Search for the cell housing the specified text and yield its [X, Y] center coordinate. 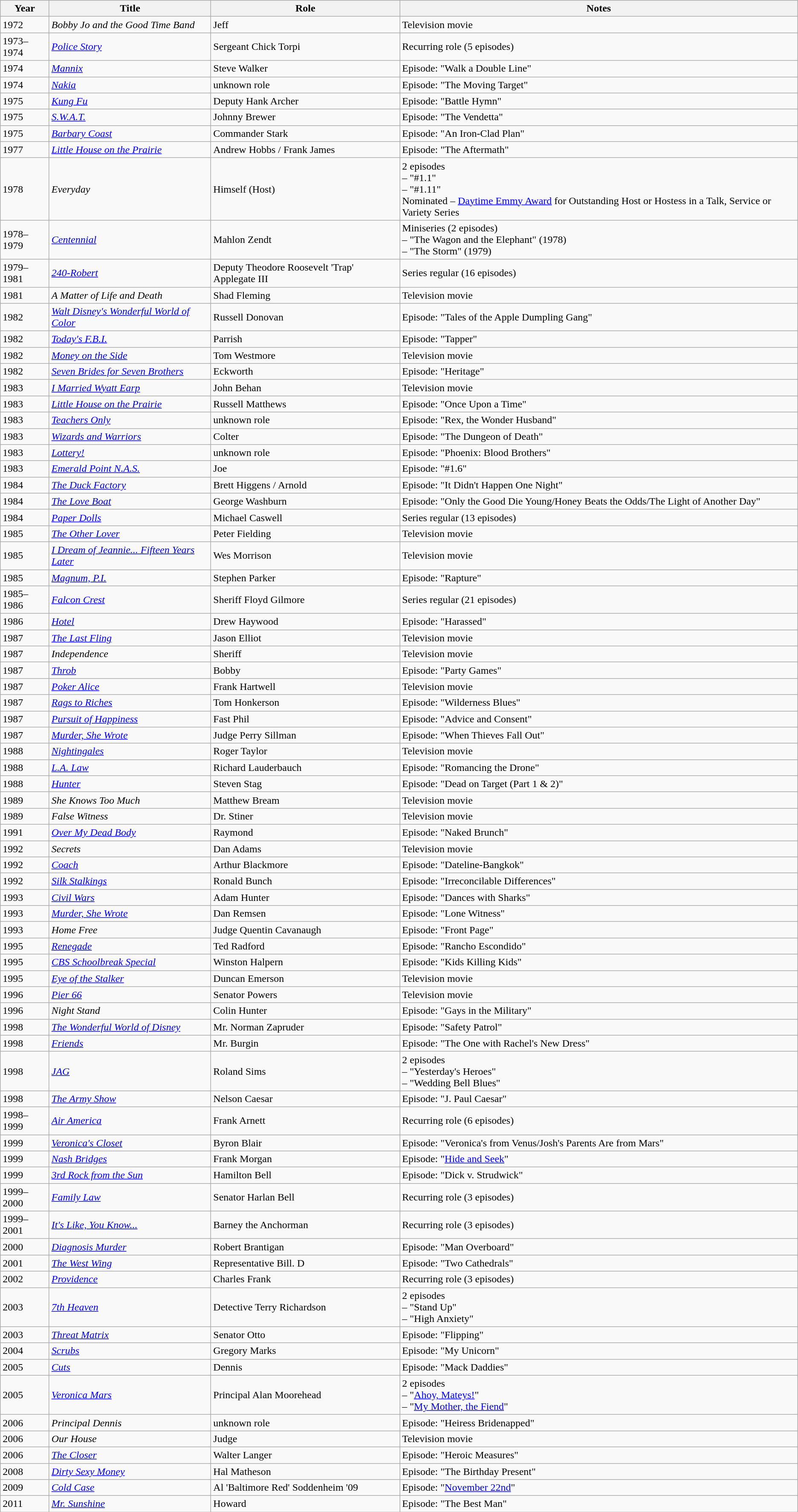
1981 [25, 295]
1999–2001 [25, 1225]
Nakia [130, 85]
Detective Terry Richardson [305, 1307]
Nelson Caesar [305, 1099]
Mr. Sunshine [130, 1504]
Episode: "The Moving Target" [598, 85]
Magnum, P.I. [130, 577]
Veronica Mars [130, 1395]
Steve Walker [305, 69]
Episode: "Safety Patrol" [598, 1027]
Dennis [305, 1367]
Judge Perry Sillman [305, 735]
2002 [25, 1279]
Stephen Parker [305, 577]
Episode: "November 22nd" [598, 1488]
Russell Donovan [305, 317]
John Behan [305, 388]
Barney the Anchorman [305, 1225]
Wizards and Warriors [130, 436]
Falcon Crest [130, 600]
Bobby [305, 670]
Episode: "Party Games" [598, 670]
Cold Case [130, 1488]
Matthew Bream [305, 800]
Episode: "The Birthday Present" [598, 1472]
Episode: "Advice and Consent" [598, 719]
1998–1999 [25, 1121]
The Army Show [130, 1099]
Episode: "My Unicorn" [598, 1351]
Episode: "Dances with Sharks" [598, 897]
Dan Remsen [305, 914]
Steven Stag [305, 784]
Pursuit of Happiness [130, 719]
Mr. Burgin [305, 1043]
Andrew Hobbs / Frank James [305, 150]
2004 [25, 1351]
Episode: "It Didn't Happen One Night" [598, 485]
Frank Hartwell [305, 687]
Miniseries (2 episodes)– "The Wagon and the Elephant" (1978)– "The Storm" (1979) [598, 239]
1986 [25, 622]
The Duck Factory [130, 485]
Nightingales [130, 751]
Judge [305, 1439]
Joe [305, 469]
Episode: "Rex, the Wonder Husband" [598, 420]
Threat Matrix [130, 1335]
Episode: "Harassed" [598, 622]
Centennial [130, 239]
Richard Lauderbauch [305, 768]
Jeff [305, 25]
Nash Bridges [130, 1159]
JAG [130, 1071]
A Matter of Life and Death [130, 295]
Rags to Riches [130, 703]
1973–1974 [25, 47]
Commander Stark [305, 133]
Episode: "Heritage" [598, 372]
Eye of the Stalker [130, 978]
Senator Powers [305, 995]
Poker Alice [130, 687]
Robert Brantigan [305, 1247]
Frank Morgan [305, 1159]
Mahlon Zendt [305, 239]
Frank Arnett [305, 1121]
It's Like, You Know... [130, 1225]
2000 [25, 1247]
2 episodes– "Yesterday's Heroes"– "Wedding Bell Blues" [598, 1071]
2 episodes– "Stand Up"– "High Anxiety" [598, 1307]
Friends [130, 1043]
Dr. Stiner [305, 816]
Ted Radford [305, 946]
Peter Fielding [305, 534]
Jason Elliot [305, 638]
I Dream of Jeannie... Fifteen Years Later [130, 556]
The Other Lover [130, 534]
George Washburn [305, 501]
Representative Bill. D [305, 1263]
Emerald Point N.A.S. [130, 469]
2 episodes– "Ahoy, Mateys!"– "My Mother, the Fiend" [598, 1395]
Coach [130, 865]
Air America [130, 1121]
Mr. Norman Zapruder [305, 1027]
1978 [25, 189]
Episode: "#1.6" [598, 469]
Series regular (21 episodes) [598, 600]
Brett Higgens / Arnold [305, 485]
Episode: "The Vendetta" [598, 117]
Walter Langer [305, 1455]
7th Heaven [130, 1307]
Episode: "The Aftermath" [598, 150]
Seven Brides for Seven Brothers [130, 372]
Secrets [130, 848]
2 episodes– "#1.1"– "#1.11"Nominated – Daytime Emmy Award for Outstanding Host or Hostess in a Talk, Service or Variety Series [598, 189]
Kung Fu [130, 101]
Shad Fleming [305, 295]
Recurring role (6 episodes) [598, 1121]
False Witness [130, 816]
Episode: "Heiress Bridenapped" [598, 1423]
Howard [305, 1504]
Episode: "The Best Man" [598, 1504]
2011 [25, 1504]
The West Wing [130, 1263]
Night Stand [130, 1011]
Hunter [130, 784]
Sheriff Floyd Gilmore [305, 600]
Al 'Baltimore Red' Soddenheim '09 [305, 1488]
Episode: "Heroic Measures" [598, 1455]
Episode: "Two Cathedrals" [598, 1263]
Episode: "Tapper" [598, 339]
Episode: "Mack Daddies" [598, 1367]
Cuts [130, 1367]
Episode: "Flipping" [598, 1335]
Episode: "Phoenix: Blood Brothers" [598, 453]
1978–1979 [25, 239]
Hamilton Bell [305, 1175]
The Love Boat [130, 501]
Police Story [130, 47]
Senator Harlan Bell [305, 1197]
Barbary Coast [130, 133]
Family Law [130, 1197]
2001 [25, 1263]
1991 [25, 832]
2009 [25, 1488]
Episode: "The Dungeon of Death" [598, 436]
Notes [598, 9]
Episode: "Once Upon a Time" [598, 404]
Drew Haywood [305, 622]
Deputy Hank Archer [305, 101]
Tom Honkerson [305, 703]
Title [130, 9]
Johnny Brewer [305, 117]
Civil Wars [130, 897]
Teachers Only [130, 420]
Role [305, 9]
Russell Matthews [305, 404]
Colter [305, 436]
Principal Dennis [130, 1423]
Adam Hunter [305, 897]
Episode: "Rapture" [598, 577]
She Knows Too Much [130, 800]
Silk Stalkings [130, 881]
Episode: "Dead on Target (Part 1 & 2)" [598, 784]
Providence [130, 1279]
Principal Alan Moorehead [305, 1395]
Episode: "J. Paul Caesar" [598, 1099]
2008 [25, 1472]
Wes Morrison [305, 556]
Mannix [130, 69]
Byron Blair [305, 1143]
Deputy Theodore Roosevelt 'Trap' Applegate III [305, 273]
Year [25, 9]
Episode: "Walk a Double Line" [598, 69]
1979–1981 [25, 273]
Episode: "The One with Rachel's New Dress" [598, 1043]
Walt Disney's Wonderful World of Color [130, 317]
1977 [25, 150]
Dirty Sexy Money [130, 1472]
Everyday [130, 189]
Judge Quentin Cavanaugh [305, 930]
CBS Schoolbreak Special [130, 962]
Money on the Side [130, 355]
Dan Adams [305, 848]
Episode: "Battle Hymn" [598, 101]
Veronica's Closet [130, 1143]
Gregory Marks [305, 1351]
Episode: "Dick v. Strudwick" [598, 1175]
Recurring role (5 episodes) [598, 47]
Throb [130, 670]
1972 [25, 25]
Renegade [130, 946]
Episode: "Dateline-Bangkok" [598, 865]
3rd Rock from the Sun [130, 1175]
Roger Taylor [305, 751]
Episode: "Front Page" [598, 930]
1985–1986 [25, 600]
Hotel [130, 622]
Sergeant Chick Torpi [305, 47]
Scrubs [130, 1351]
Episode: "Man Overboard" [598, 1247]
Episode: "Irreconcilable Differences" [598, 881]
The Last Fling [130, 638]
L.A. Law [130, 768]
Ronald Bunch [305, 881]
Series regular (16 episodes) [598, 273]
Arthur Blackmore [305, 865]
Raymond [305, 832]
Fast Phil [305, 719]
The Wonderful World of Disney [130, 1027]
Today's F.B.I. [130, 339]
Episode: "Rancho Escondido" [598, 946]
Episode: "Gays in the Military" [598, 1011]
Senator Otto [305, 1335]
Duncan Emerson [305, 978]
Episode: "Tales of the Apple Dumpling Gang" [598, 317]
Episode: "Veronica's from Venus/Josh's Parents Are from Mars" [598, 1143]
Episode: "Naked Brunch" [598, 832]
240-Robert [130, 273]
Himself (Host) [305, 189]
Pier 66 [130, 995]
Series regular (13 episodes) [598, 517]
Episode: "Romancing the Drone" [598, 768]
Tom Westmore [305, 355]
Roland Sims [305, 1071]
Over My Dead Body [130, 832]
Sheriff [305, 654]
Episode: "Wilderness Blues" [598, 703]
Eckworth [305, 372]
Our House [130, 1439]
1999–2000 [25, 1197]
Paper Dolls [130, 517]
Michael Caswell [305, 517]
Episode: "Lone Witness" [598, 914]
Parrish [305, 339]
I Married Wyatt Earp [130, 388]
Home Free [130, 930]
Episode: "Kids Killing Kids" [598, 962]
Lottery! [130, 453]
S.W.A.T. [130, 117]
Colin Hunter [305, 1011]
Episode: "Only the Good Die Young/Honey Beats the Odds/The Light of Another Day" [598, 501]
Episode: "When Thieves Fall Out" [598, 735]
Bobby Jo and the Good Time Band [130, 25]
Hal Matheson [305, 1472]
Episode: "An Iron-Clad Plan" [598, 133]
Episode: "Hide and Seek" [598, 1159]
The Closer [130, 1455]
Diagnosis Murder [130, 1247]
Winston Halpern [305, 962]
Independence [130, 654]
Charles Frank [305, 1279]
